Extract the [x, y] coordinate from the center of the cell holding the provided text.  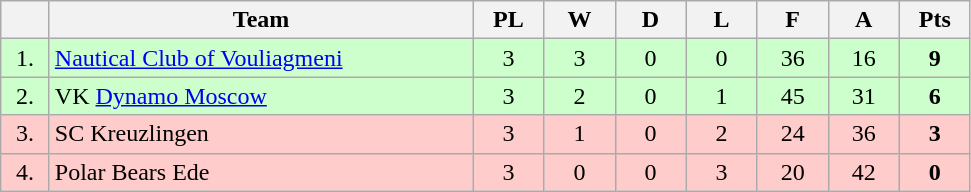
3. [26, 134]
SC Kreuzlingen [261, 134]
A [864, 20]
42 [864, 172]
W [580, 20]
4. [26, 172]
D [650, 20]
Nautical Club of Vouliagmeni [261, 58]
31 [864, 96]
24 [792, 134]
F [792, 20]
Pts [934, 20]
9 [934, 58]
VK Dynamo Moscow [261, 96]
45 [792, 96]
1. [26, 58]
16 [864, 58]
20 [792, 172]
2. [26, 96]
L [722, 20]
6 [934, 96]
PL [508, 20]
Team [261, 20]
Polar Bears Ede [261, 172]
